Search for the cell housing the specified text and yield its [x, y] center coordinate. 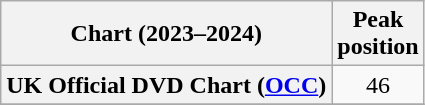
Chart (2023–2024) [166, 34]
Peakposition [378, 34]
UK Official DVD Chart (OCC) [166, 85]
46 [378, 85]
